Return [x, y] of the center of cell containing provided text 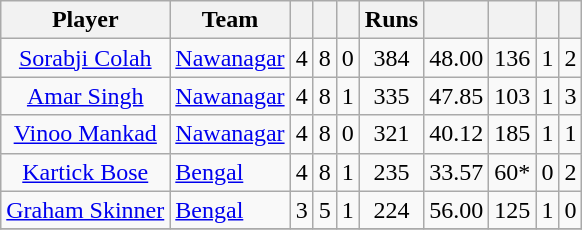
Player [86, 20]
Vinoo Mankad [86, 134]
56.00 [456, 210]
Runs [391, 20]
321 [391, 134]
33.57 [456, 172]
Team [230, 20]
384 [391, 58]
5 [324, 210]
125 [512, 210]
136 [512, 58]
40.12 [456, 134]
47.85 [456, 96]
48.00 [456, 58]
235 [391, 172]
224 [391, 210]
Graham Skinner [86, 210]
185 [512, 134]
Amar Singh [86, 96]
335 [391, 96]
103 [512, 96]
Sorabji Colah [86, 58]
Kartick Bose [86, 172]
60* [512, 172]
